Return the (X, Y) coordinate for the center point of the cell that contains the specified text.  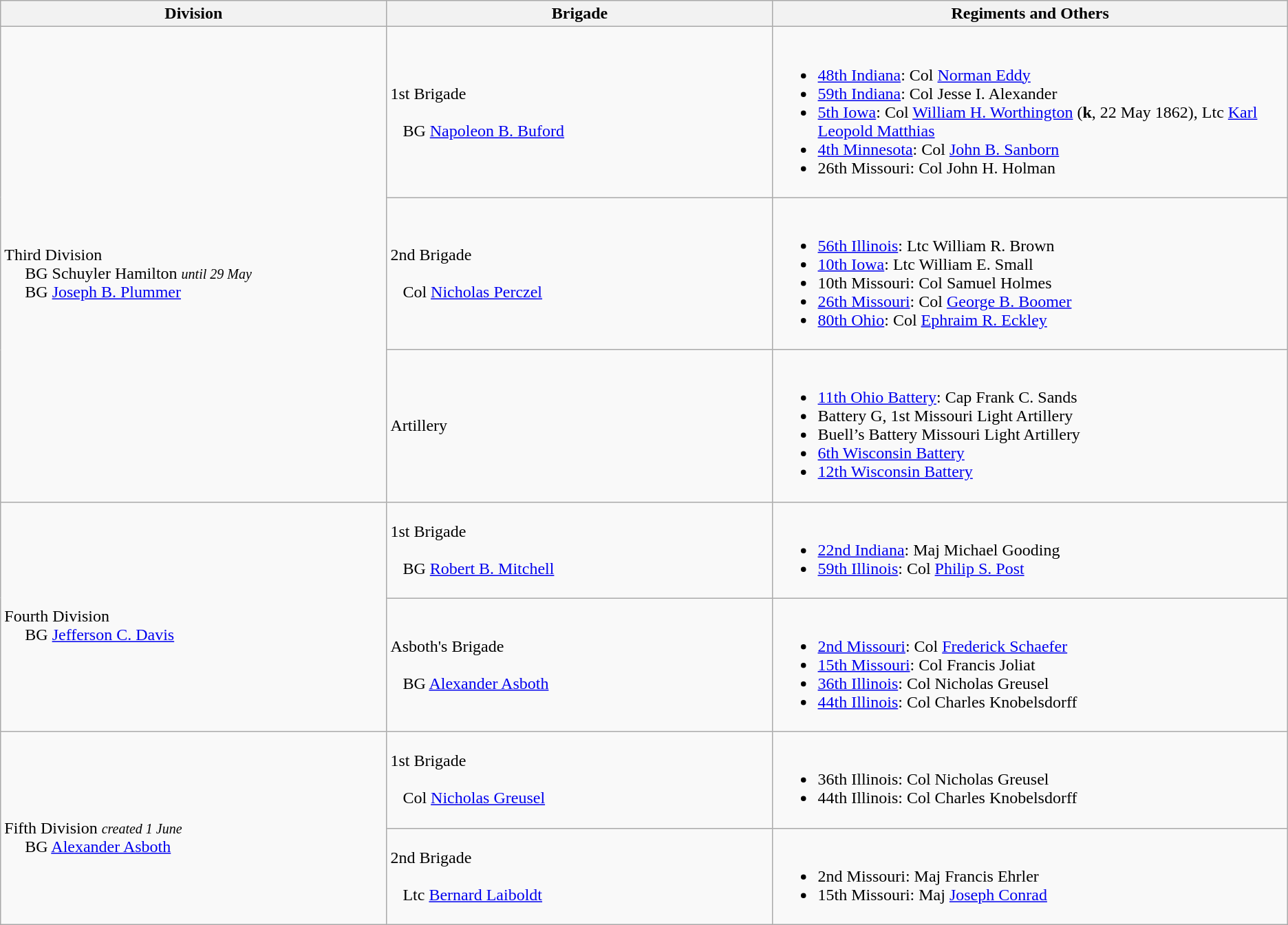
1st Brigade BG Robert B. Mitchell (579, 550)
Division (194, 14)
1st Brigade Col Nicholas Greusel (579, 780)
1st Brigade BG Napoleon B. Buford (579, 112)
2nd Missouri: Maj Francis Ehrler15th Missouri: Maj Joseph Conrad (1030, 876)
22nd Indiana: Maj Michael Gooding59th Illinois: Col Philip S. Post (1030, 550)
Brigade (579, 14)
Asboth's Brigade BG Alexander Asboth (579, 665)
2nd Brigade Col Nicholas Perczel (579, 274)
36th Illinois: Col Nicholas Greusel44th Illinois: Col Charles Knobelsdorff (1030, 780)
Fourth Division BG Jefferson C. Davis (194, 617)
Third Division BG Schuyler Hamilton until 29 May BG Joseph B. Plummer (194, 264)
2nd Brigade Ltc Bernard Laiboldt (579, 876)
2nd Missouri: Col Frederick Schaefer15th Missouri: Col Francis Joliat36th Illinois: Col Nicholas Greusel44th Illinois: Col Charles Knobelsdorff (1030, 665)
Regiments and Others (1030, 14)
Fifth Division created 1 June BG Alexander Asboth (194, 828)
Artillery (579, 425)
